Scan for the cell matching the given text and deliver its (X, Y) coordinate at center. 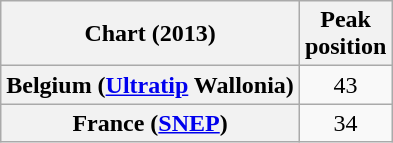
France (SNEP) (150, 123)
Belgium (Ultratip Wallonia) (150, 85)
34 (345, 123)
Chart (2013) (150, 34)
43 (345, 85)
Peakposition (345, 34)
